Pinpoint the cell where the given text exists, returning its [X, Y] midpoint coordinate. 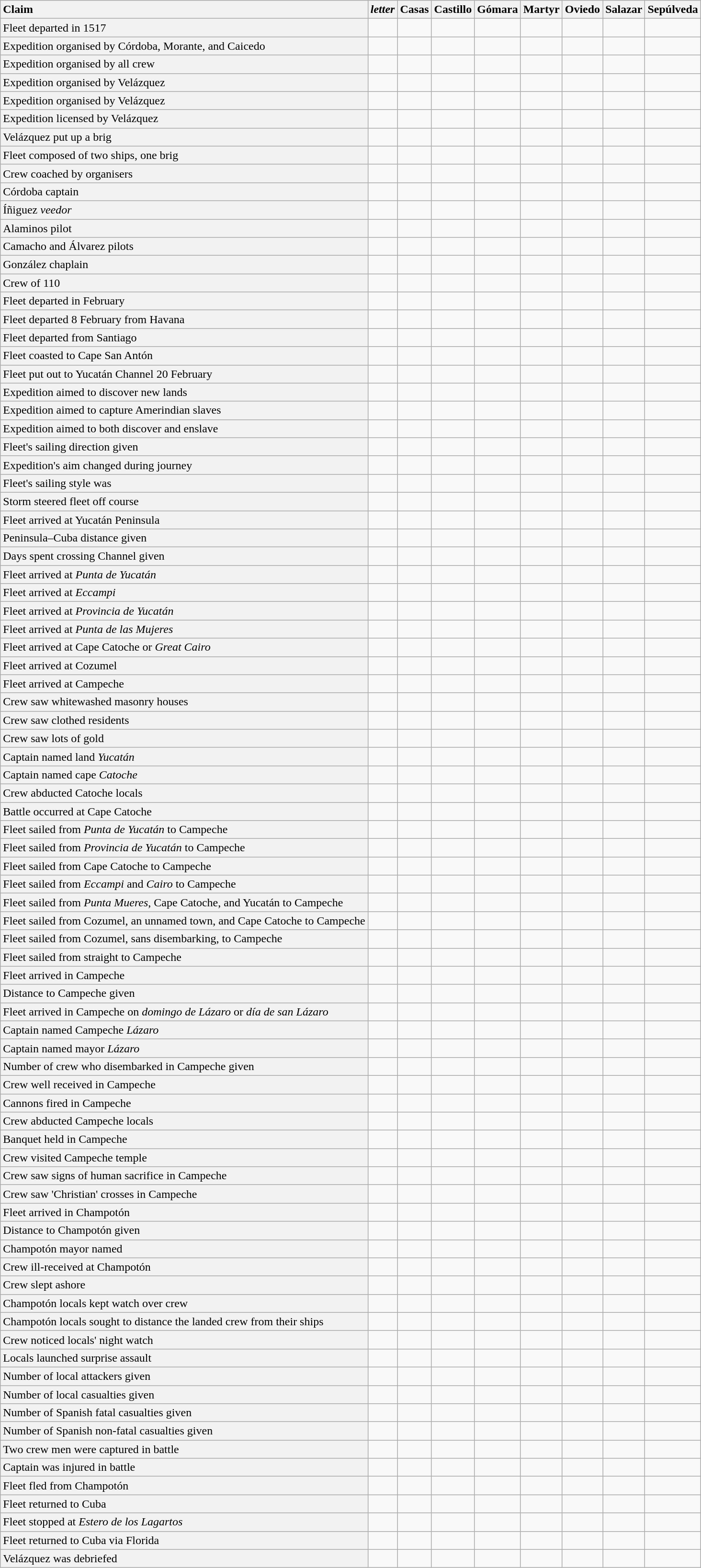
Expedition licensed by Velázquez [184, 119]
Salazar [624, 10]
Fleet's sailing style was [184, 483]
Martyr [541, 10]
Fleet composed of two ships, one brig [184, 155]
Castillo [453, 10]
Battle occurred at Cape Catoche [184, 812]
Fleet arrived in Campeche [184, 975]
Number of local casualties given [184, 1395]
Crew abducted Catoche locals [184, 793]
Crew visited Campeche temple [184, 1158]
Casas [415, 10]
Number of local attackers given [184, 1376]
Captain named cape Catoche [184, 775]
Velázquez put up a brig [184, 137]
Champotón locals kept watch over crew [184, 1303]
Fleet departed in February [184, 301]
Two crew men were captured in battle [184, 1449]
Expedition aimed to capture Amerindian slaves [184, 410]
Number of crew who disembarked in Campeche given [184, 1066]
Fleet returned to Cuba via Florida [184, 1540]
Fleet sailed from Eccampi and Cairo to Campeche [184, 884]
Peninsula–Cuba distance given [184, 538]
Íñiguez veedor [184, 210]
Crew saw whitewashed masonry houses [184, 702]
Fleet arrived at Provincia de Yucatán [184, 611]
Cannons fired in Campeche [184, 1103]
Crew of 110 [184, 283]
Fleet departed from Santiago [184, 338]
Alaminos pilot [184, 228]
Fleet sailed from Cozumel, sans disembarking, to Campeche [184, 939]
Crew saw signs of human sacrifice in Campeche [184, 1176]
Distance to Champotón given [184, 1230]
Crew abducted Campeche locals [184, 1121]
Sepúlveda [673, 10]
Fleet sailed from straight to Campeche [184, 957]
Champotón locals sought to distance the landed crew from their ships [184, 1321]
Fleet returned to Cuba [184, 1504]
Fleet's sailing direction given [184, 447]
Fleet arrived in Champotón [184, 1212]
Velázquez was debriefed [184, 1558]
Expedition aimed to discover new lands [184, 392]
Fleet departed 8 February from Havana [184, 319]
Oviedo [582, 10]
Fleet put out to Yucatán Channel 20 February [184, 374]
Fleet fled from Champotón [184, 1486]
Days spent crossing Channel given [184, 556]
Crew well received in Campeche [184, 1084]
Córdoba captain [184, 192]
Crew saw clothed residents [184, 720]
Crew noticed locals' night watch [184, 1340]
Fleet departed in 1517 [184, 28]
Crew saw 'Christian' crosses in Campeche [184, 1194]
Expedition aimed to both discover and enslave [184, 429]
Banquet held in Campeche [184, 1139]
Fleet sailed from Punta de Yucatán to Campeche [184, 830]
Fleet arrived at Cozumel [184, 666]
Fleet sailed from Cozumel, an unnamed town, and Cape Catoche to Campeche [184, 921]
Fleet arrived in Campeche on domingo de Lázaro or día de san Lázaro [184, 1012]
Crew slept ashore [184, 1285]
Fleet sailed from Provincia de Yucatán to Campeche [184, 848]
Expedition's aim changed during journey [184, 465]
Captain named mayor Lázaro [184, 1048]
Crew coached by organisers [184, 173]
Captain named land Yucatán [184, 756]
González chaplain [184, 265]
Fleet sailed from Punta Mueres, Cape Catoche, and Yucatán to Campeche [184, 902]
Number of Spanish non-fatal casualties given [184, 1431]
Fleet arrived at Campeche [184, 684]
Fleet sailed from Cape Catoche to Campeche [184, 866]
Fleet arrived at Cape Catoche or Great Cairo [184, 647]
Expedition organised by Córdoba, Morante, and Caicedo [184, 46]
Crew ill-received at Champotón [184, 1267]
Captain named Campeche Lázaro [184, 1030]
Champotón mayor named [184, 1249]
Expedition organised by all crew [184, 64]
Gómara [497, 10]
Distance to Campeche given [184, 993]
Fleet arrived at Punta de Yucatán [184, 575]
Camacho and Álvarez pilots [184, 247]
Storm steered fleet off course [184, 501]
Captain was injured in battle [184, 1467]
Claim [184, 10]
Crew saw lots of gold [184, 738]
Fleet arrived at Eccampi [184, 593]
Fleet arrived at Yucatán Peninsula [184, 519]
Fleet stopped at Estero de los Lagartos [184, 1522]
Locals launched surprise assault [184, 1358]
letter [383, 10]
Number of Spanish fatal casualties given [184, 1413]
Fleet coasted to Cape San Antón [184, 356]
Fleet arrived at Punta de las Mujeres [184, 629]
